Determine the (x, y) coordinate at the center of the cell enclosing the given text.  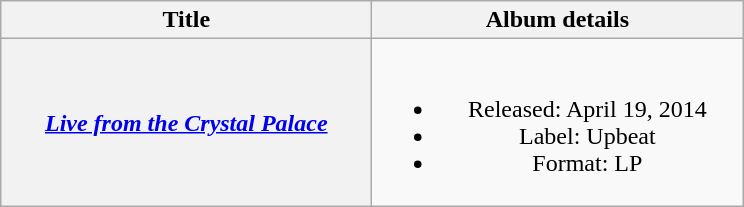
Live from the Crystal Palace (186, 122)
Released: April 19, 2014Label: UpbeatFormat: LP (558, 122)
Album details (558, 20)
Title (186, 20)
